Find where the given text appears and provide that cell's center as [x, y] coordinate. 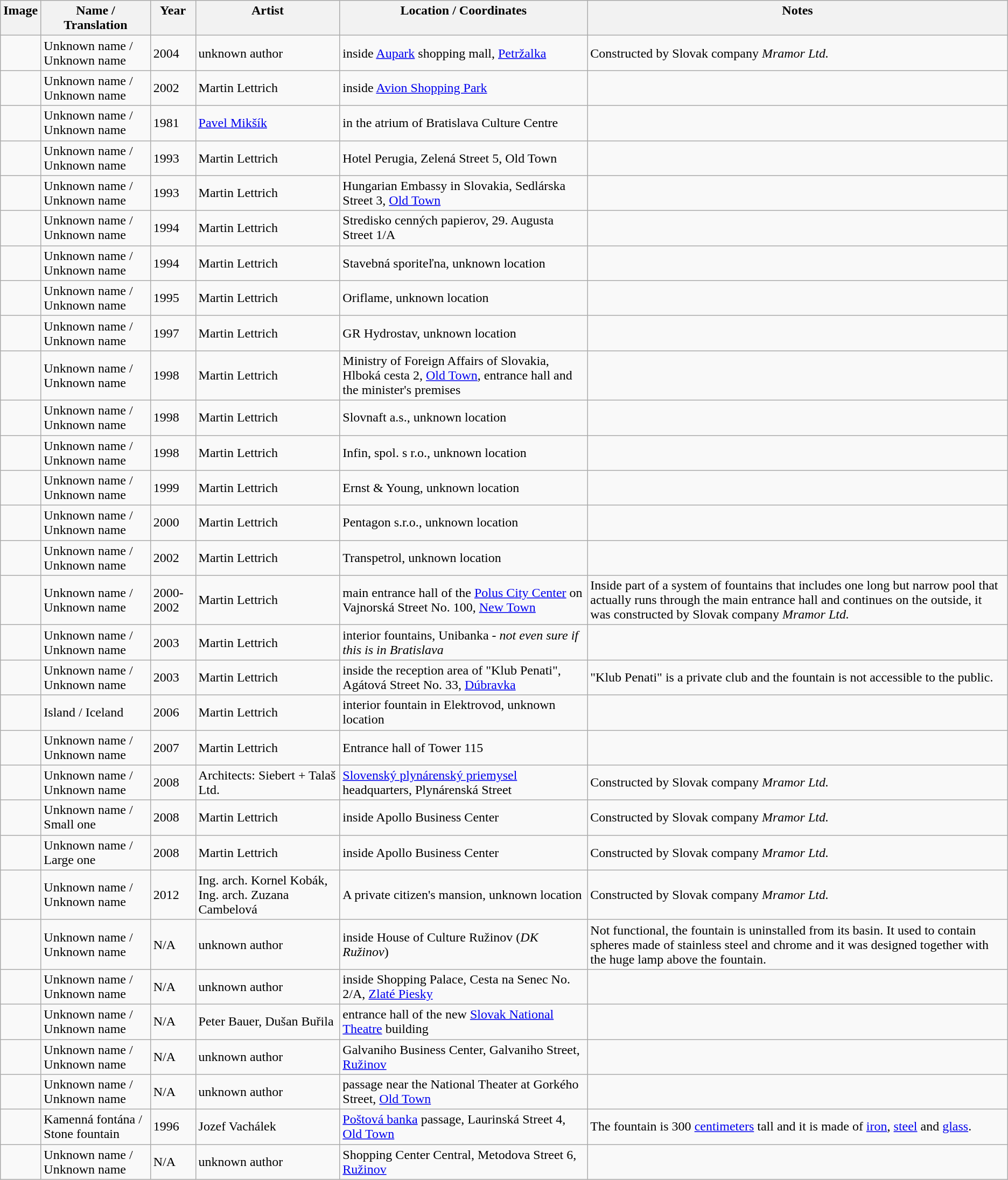
inside Avion Shopping Park [464, 88]
Image [20, 18]
Ministry of Foreign Affairs of Slovakia, Hlboká cesta 2, Old Town, entrance hall and the minister's premises [464, 375]
inside Aupark shopping mall, Petržalka [464, 53]
1981 [173, 123]
Stavebná sporiteľna, unknown location [464, 263]
Slovenský plynárenský priemysel headquarters, Plynárenská Street [464, 783]
"Klub Penati" is a private club and the fountain is not accessible to the public. [797, 677]
1995 [173, 298]
inside Shopping Palace, Cesta na Senec No. 2/A, Zlaté Piesky [464, 986]
inside House of Culture Ružinov (DK Ružinov) [464, 944]
Notes [797, 18]
Pavel Mikšík [268, 123]
2006 [173, 713]
interior fountain in Elektrovod, unknown location [464, 713]
Unknown name / Large one [96, 853]
Peter Bauer, Dušan Buřila [268, 1022]
Ing. arch. Kornel Kobák, Ing. arch. Zuzana Cambelová [268, 895]
2007 [173, 747]
Location / Coordinates [464, 18]
Artist [268, 18]
2012 [173, 895]
Jozef Vachálek [268, 1127]
passage near the National Theater at Gorkého Street, Old Town [464, 1092]
GR Hydrostav, unknown location [464, 333]
Architects: Siebert + Talaš Ltd. [268, 783]
Galvaniho Business Center, Galvaniho Street, Ružinov [464, 1056]
Shopping Center Central, Metodova Street 6, Ružinov [464, 1162]
1996 [173, 1127]
1999 [173, 488]
entrance hall of the new Slovak National Theatre building [464, 1022]
Infin, spol. s r.o., unknown location [464, 452]
inside the reception area of "Klub Penati", Agátová Street No. 33, Dúbravka [464, 677]
Slovnaft a.s., unknown location [464, 418]
Kamenná fontána / Stone fountain [96, 1127]
Year [173, 18]
1997 [173, 333]
main entrance hall of the Polus City Center on Vajnorská Street No. 100, New Town [464, 600]
A private citizen's mansion, unknown location [464, 895]
Hungarian Embassy in Slovakia, Sedlárska Street 3, Old Town [464, 193]
interior fountains, Unibanka - not even sure if this is in Bratislava [464, 643]
The fountain is 300 centimeters tall and it is made of iron, steel and glass. [797, 1127]
2004 [173, 53]
Name / Translation [96, 18]
Pentagon s.r.o., unknown location [464, 523]
2000-2002 [173, 600]
Unknown name / Small one [96, 817]
Ernst & Young, unknown location [464, 488]
Entrance hall of Tower 115 [464, 747]
Island / Iceland [96, 713]
Poštová banka passage, Laurinská Street 4, Old Town [464, 1127]
2000 [173, 523]
Stredisko cenných papierov, 29. Augusta Street 1/A [464, 228]
in the atrium of Bratislava Culture Centre [464, 123]
Transpetrol, unknown location [464, 558]
Oriflame, unknown location [464, 298]
Hotel Perugia, Zelená Street 5, Old Town [464, 158]
